From the cell containing the given text, extract its center point as [X, Y] coordinate. 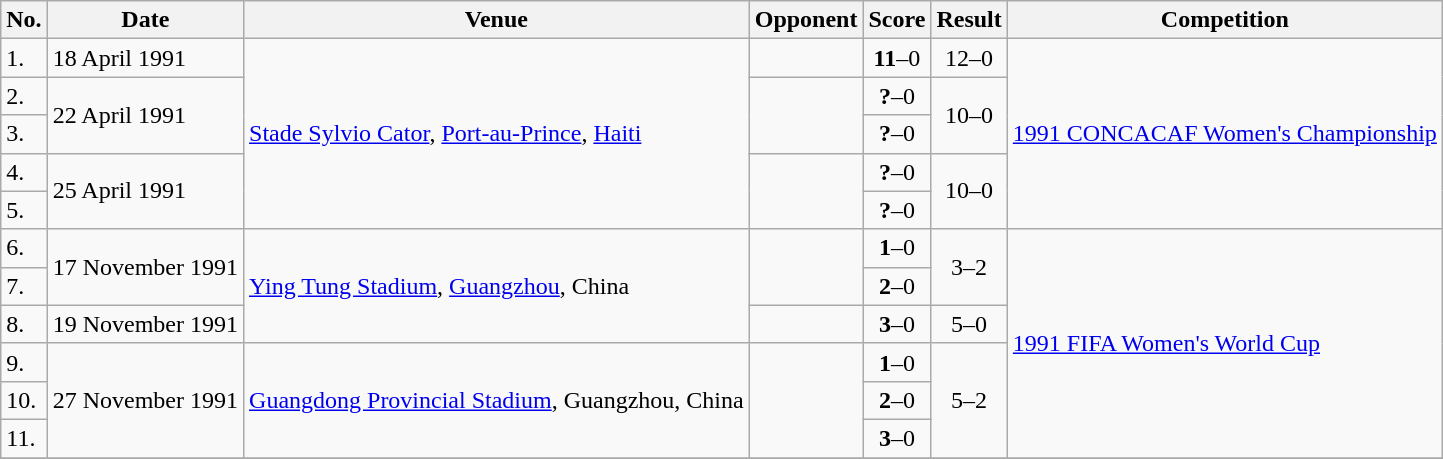
Score [897, 20]
1991 FIFA Women's World Cup [1224, 343]
Ying Tung Stadium, Guangzhou, China [497, 286]
4. [24, 172]
Opponent [806, 20]
Date [145, 20]
27 November 1991 [145, 400]
Guangdong Provincial Stadium, Guangzhou, China [497, 400]
11–0 [897, 58]
1. [24, 58]
22 April 1991 [145, 115]
5–2 [969, 400]
Result [969, 20]
19 November 1991 [145, 324]
17 November 1991 [145, 267]
5–0 [969, 324]
2. [24, 96]
Stade Sylvio Cator, Port-au-Prince, Haiti [497, 134]
8. [24, 324]
Venue [497, 20]
25 April 1991 [145, 191]
3–2 [969, 267]
7. [24, 286]
1991 CONCACAF Women's Championship [1224, 134]
18 April 1991 [145, 58]
12–0 [969, 58]
9. [24, 362]
10. [24, 400]
6. [24, 248]
5. [24, 210]
Competition [1224, 20]
No. [24, 20]
3. [24, 134]
11. [24, 438]
